Search for the cell housing the specified text and yield its (x, y) center coordinate. 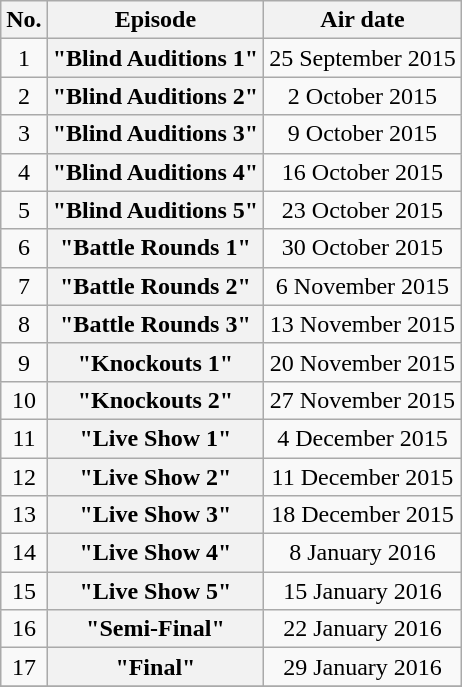
27 November 2015 (363, 400)
22 January 2016 (363, 629)
3 (24, 134)
"Blind Auditions 5" (155, 210)
29 January 2016 (363, 667)
2 (24, 96)
30 October 2015 (363, 248)
14 (24, 553)
10 (24, 400)
"Knockouts 2" (155, 400)
Episode (155, 20)
5 (24, 210)
8 (24, 324)
4 December 2015 (363, 438)
16 October 2015 (363, 172)
"Live Show 5" (155, 591)
"Blind Auditions 4" (155, 172)
15 (24, 591)
11 (24, 438)
"Live Show 2" (155, 477)
"Live Show 1" (155, 438)
25 September 2015 (363, 58)
8 January 2016 (363, 553)
"Battle Rounds 2" (155, 286)
16 (24, 629)
9 (24, 362)
"Knockouts 1" (155, 362)
"Final" (155, 667)
"Battle Rounds 3" (155, 324)
23 October 2015 (363, 210)
"Blind Auditions 3" (155, 134)
No. (24, 20)
"Live Show 4" (155, 553)
18 December 2015 (363, 515)
"Semi-Final" (155, 629)
6 (24, 248)
9 October 2015 (363, 134)
12 (24, 477)
"Battle Rounds 1" (155, 248)
2 October 2015 (363, 96)
15 January 2016 (363, 591)
1 (24, 58)
20 November 2015 (363, 362)
6 November 2015 (363, 286)
13 (24, 515)
"Blind Auditions 1" (155, 58)
11 December 2015 (363, 477)
7 (24, 286)
4 (24, 172)
Air date (363, 20)
17 (24, 667)
"Live Show 3" (155, 515)
"Blind Auditions 2" (155, 96)
13 November 2015 (363, 324)
